For the text-containing cell, return its midpoint in (x, y) coordinate format. 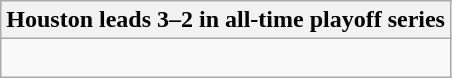
Houston leads 3–2 in all-time playoff series (226, 20)
